Return (x, y) of the center of cell containing provided text 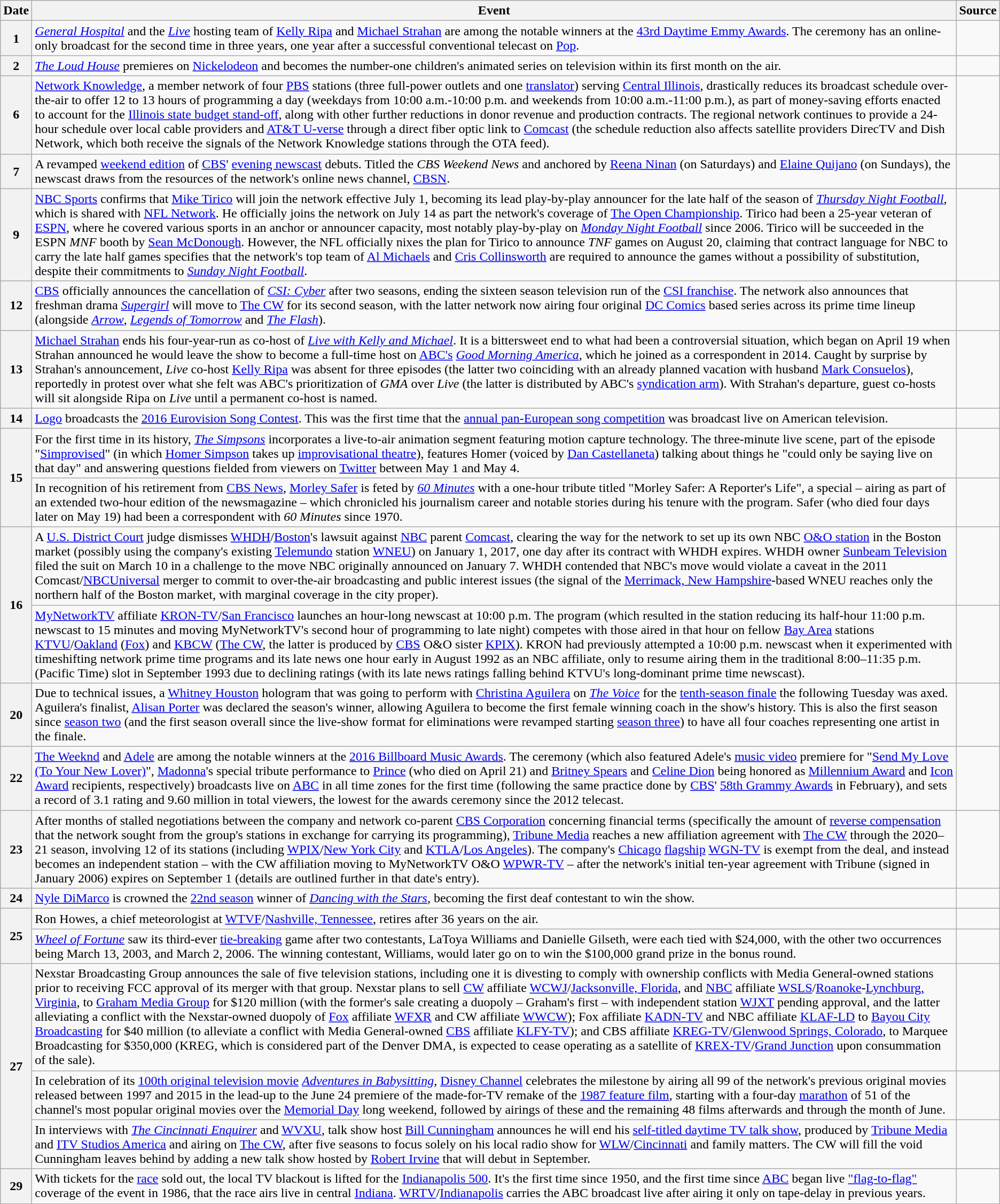
29 (16, 1186)
25 (16, 936)
Ron Howes, a chief meteorologist at WTVF/Nashville, Tennessee, retires after 36 years on the air. (494, 919)
23 (16, 849)
7 (16, 171)
24 (16, 898)
27 (16, 1066)
15 (16, 478)
16 (16, 605)
13 (16, 369)
9 (16, 235)
1 (16, 38)
22 (16, 779)
12 (16, 306)
Source (978, 11)
Event (494, 11)
6 (16, 115)
20 (16, 715)
14 (16, 418)
Date (16, 11)
Nyle DiMarco is crowned the 22nd season winner of Dancing with the Stars, becoming the first deaf contestant to win the show. (494, 898)
The Loud House premieres on Nickelodeon and becomes the number-one children's animated series on television within its first month on the air. (494, 66)
2 (16, 66)
